Extract the [x, y] coordinate from the center of the cell holding the provided text.  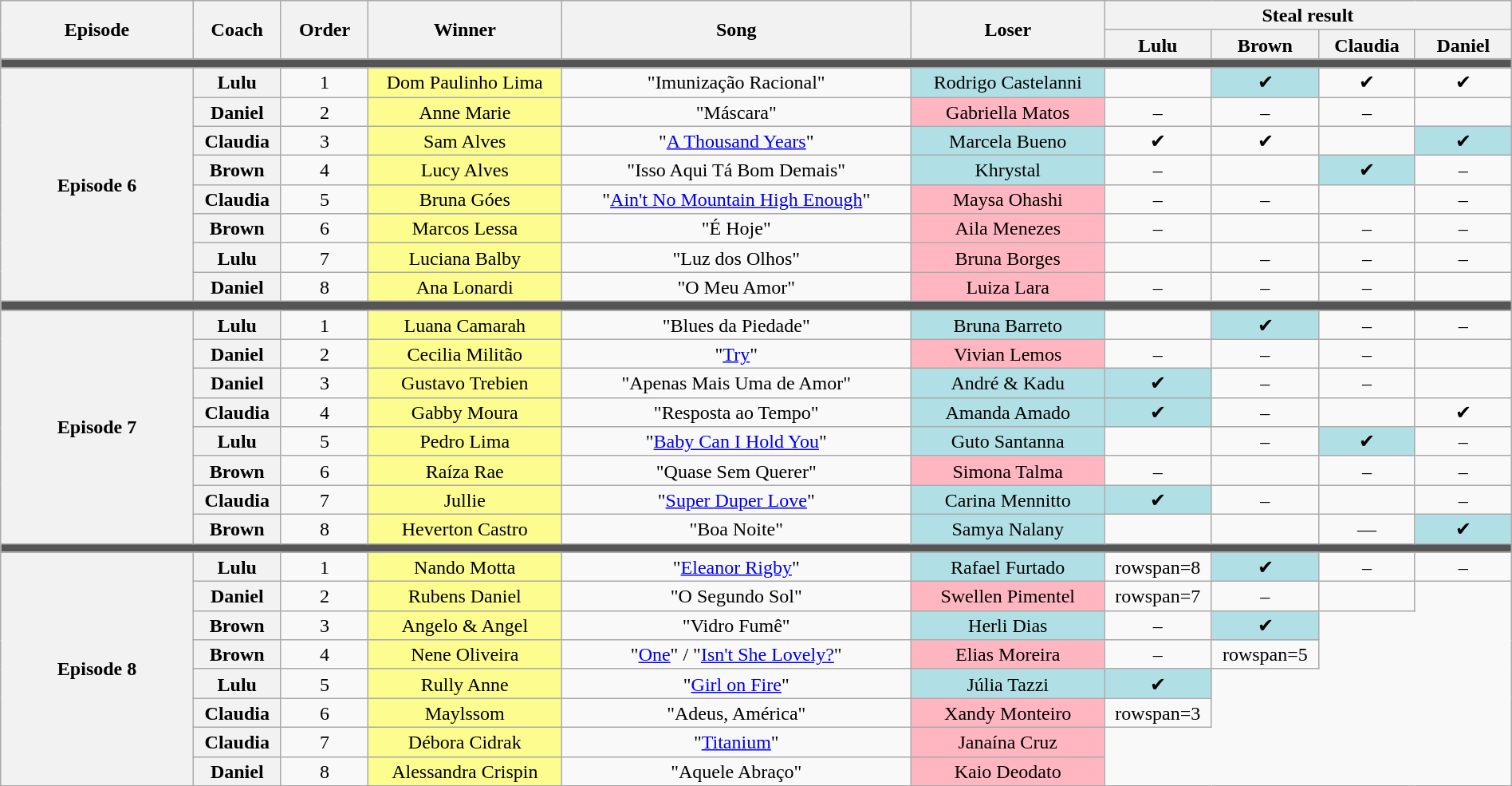
"Máscara" [737, 112]
rowspan=3 [1158, 713]
Janaína Cruz [1008, 742]
"One" / "Isn't She Lovely?" [737, 654]
Khrystal [1008, 171]
Nene Oliveira [465, 654]
"A Thousand Years" [737, 140]
Pedro Lima [465, 442]
Alessandra Crispin [465, 771]
Swellen Pimentel [1008, 597]
"Girl on Fire" [737, 683]
Herli Dias [1008, 626]
"Imunização Racional" [737, 83]
"É Hoje" [737, 228]
Winner [465, 30]
Maysa Ohashi [1008, 199]
André & Kadu [1008, 383]
rowspan=8 [1158, 567]
"Try" [737, 354]
"Luz dos Olhos" [737, 257]
Marcela Bueno [1008, 140]
Angelo & Angel [465, 626]
Ana Lonardi [465, 287]
"Super Duper Love" [737, 500]
Order [325, 30]
Júlia Tazzi [1008, 683]
Steal result [1308, 16]
"Isso Aqui Tá Bom Demais" [737, 171]
Maylssom [465, 713]
Loser [1008, 30]
Aila Menezes [1008, 228]
Elias Moreira [1008, 654]
Heverton Castro [465, 528]
Rubens Daniel [465, 597]
Gabriella Matos [1008, 112]
Episode 7 [97, 426]
Débora Cidrak [465, 742]
Marcos Lessa [465, 228]
Coach [237, 30]
Simona Talma [1008, 471]
Lucy Alves [465, 171]
Samya Nalany [1008, 528]
"Ain't No Mountain High Enough" [737, 199]
Episode [97, 30]
Kaio Deodato [1008, 771]
"Adeus, América" [737, 713]
rowspan=5 [1265, 654]
Cecilia Militão [465, 354]
"Vidro Fumê" [737, 626]
Anne Marie [465, 112]
Rodrigo Castelanni [1008, 83]
Xandy Monteiro [1008, 713]
Nando Motta [465, 567]
Sam Alves [465, 140]
Rafael Furtado [1008, 567]
"Apenas Mais Uma de Amor" [737, 383]
"Boa Noite" [737, 528]
Bruna Borges [1008, 257]
Song [737, 30]
"Aquele Abraço" [737, 771]
Luciana Balby [465, 257]
Vivian Lemos [1008, 354]
Guto Santanna [1008, 442]
Gustavo Trebien [465, 383]
Episode 8 [97, 669]
"Eleanor Rigby" [737, 567]
Dom Paulinho Lima [465, 83]
"Baby Can I Hold You" [737, 442]
Carina Mennitto [1008, 500]
Gabby Moura [465, 412]
Jullie [465, 500]
Bruna Góes [465, 199]
"Titanium" [737, 742]
Raíza Rae [465, 471]
Episode 6 [97, 184]
"Quase Sem Querer" [737, 471]
rowspan=7 [1158, 597]
Bruna Barreto [1008, 324]
"O Segundo Sol" [737, 597]
"O Meu Amor" [737, 287]
Amanda Amado [1008, 412]
"Blues da Piedade" [737, 324]
— [1367, 528]
Luiza Lara [1008, 287]
Luana Camarah [465, 324]
"Resposta ao Tempo" [737, 412]
Rully Anne [465, 683]
